Scan for the cell matching the given text and deliver its (X, Y) coordinate at center. 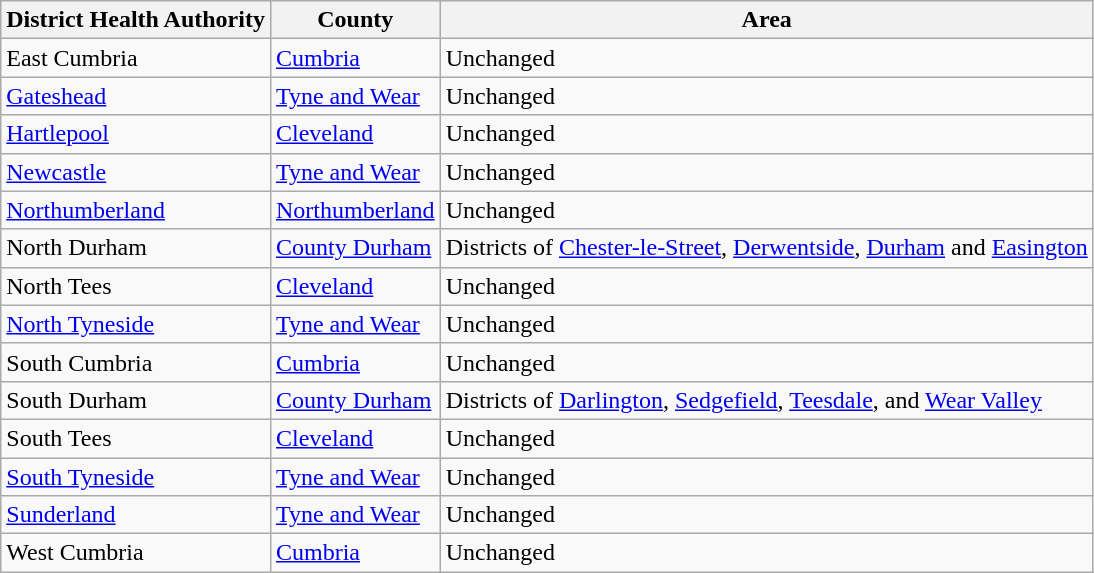
Sunderland (136, 515)
North Tyneside (136, 324)
Districts of Darlington, Sedgefield, Teesdale, and Wear Valley (766, 400)
West Cumbria (136, 553)
Newcastle (136, 172)
North Durham (136, 248)
South Tyneside (136, 477)
South Durham (136, 400)
South Tees (136, 438)
Districts of Chester-le-Street, Derwentside, Durham and Easington (766, 248)
Area (766, 20)
Hartlepool (136, 134)
County (355, 20)
Gateshead (136, 96)
North Tees (136, 286)
District Health Authority (136, 20)
East Cumbria (136, 58)
South Cumbria (136, 362)
